Extract the (x, y) coordinate from the center of the cell holding the provided text.  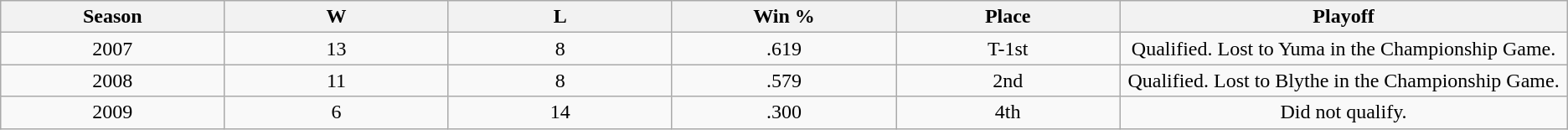
Season (112, 17)
Did not qualify. (1344, 112)
2007 (112, 49)
14 (560, 112)
.300 (784, 112)
Playoff (1344, 17)
Qualified. Lost to Blythe in the Championship Game. (1344, 81)
2nd (1008, 81)
Win % (784, 17)
6 (337, 112)
.579 (784, 81)
2009 (112, 112)
W (337, 17)
T-1st (1008, 49)
Qualified. Lost to Yuma in the Championship Game. (1344, 49)
2008 (112, 81)
11 (337, 81)
.619 (784, 49)
L (560, 17)
Place (1008, 17)
13 (337, 49)
4th (1008, 112)
